Pinpoint the cell where the given text exists, returning its [x, y] midpoint coordinate. 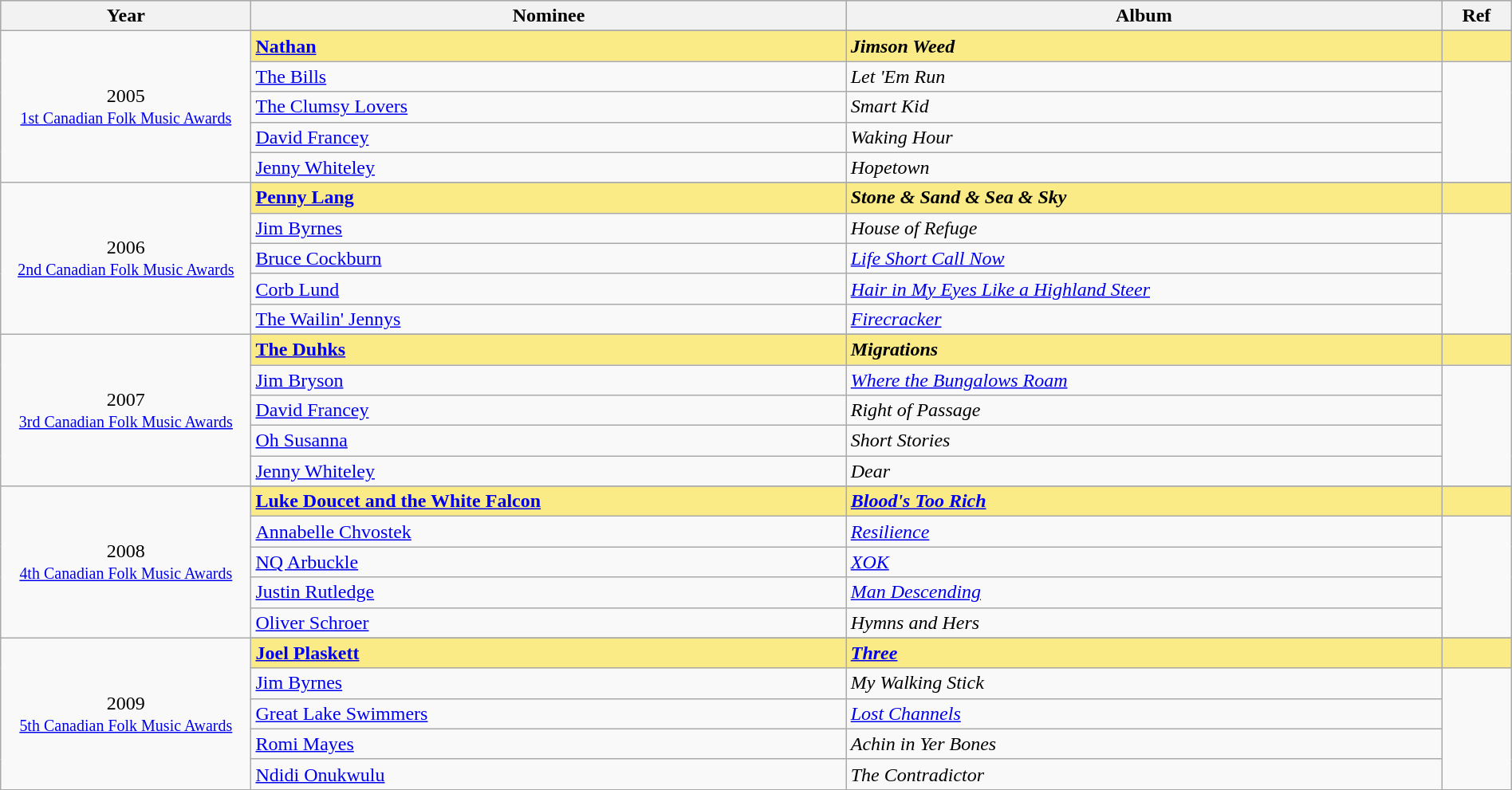
2008 4th Canadian Folk Music Awards [126, 562]
The Wailin' Jennys [549, 319]
2005 1st Canadian Folk Music Awards [126, 107]
Bruce Cockburn [549, 258]
Firecracker [1144, 319]
Achin in Yer Bones [1144, 744]
Romi Mayes [549, 744]
Penny Lang [549, 198]
Waking Hour [1144, 137]
The Duhks [549, 349]
2007 3rd Canadian Folk Music Awards [126, 410]
2009 5th Canadian Folk Music Awards [126, 713]
Year [126, 16]
Resilience [1144, 532]
Ref [1477, 16]
Dear [1144, 471]
Nathan [549, 46]
The Clumsy Lovers [549, 107]
Ndidi Onukwulu [549, 774]
Lost Channels [1144, 713]
The Bills [549, 77]
Right of Passage [1144, 411]
Where the Bungalows Roam [1144, 380]
Blood's Too Rich [1144, 501]
Luke Doucet and the White Falcon [549, 501]
Three [1144, 653]
Let 'Em Run [1144, 77]
Migrations [1144, 349]
Annabelle Chvostek [549, 532]
Hopetown [1144, 167]
House of Refuge [1144, 228]
Album [1144, 16]
Life Short Call Now [1144, 258]
Jimson Weed [1144, 46]
The Contradictor [1144, 774]
XOK [1144, 562]
Man Descending [1144, 592]
2006 2nd Canadian Folk Music Awards [126, 258]
Great Lake Swimmers [549, 713]
Hair in My Eyes Like a Highland Steer [1144, 289]
Short Stories [1144, 441]
Stone & Sand & Sea & Sky [1144, 198]
My Walking Stick [1144, 683]
Oliver Schroer [549, 623]
Justin Rutledge [549, 592]
Corb Lund [549, 289]
Oh Susanna [549, 441]
NQ Arbuckle [549, 562]
Smart Kid [1144, 107]
Nominee [549, 16]
Joel Plaskett [549, 653]
Hymns and Hers [1144, 623]
Jim Bryson [549, 380]
